Detect which cell encompasses the target text, then output its [X, Y] center coordinate. 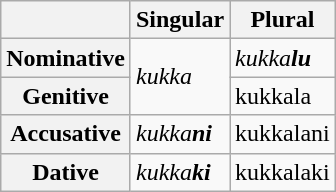
Genitive [66, 96]
kukkalaki [283, 172]
kukkani [180, 134]
Nominative [66, 58]
kukka [180, 77]
Accusative [66, 134]
kukkalani [283, 134]
kukkaki [180, 172]
kukkalu [283, 58]
Plural [283, 20]
Dative [66, 172]
Singular [180, 20]
kukkala [283, 96]
